From the cell containing the given text, extract its center point as [X, Y] coordinate. 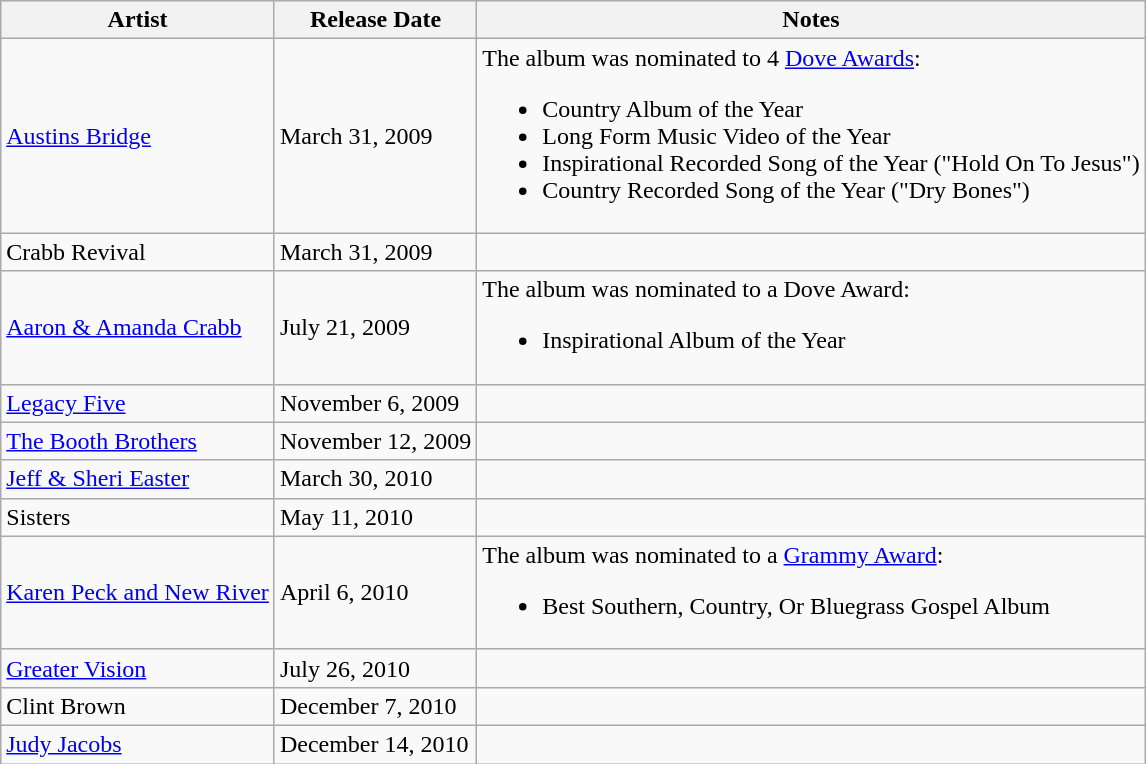
Sisters [138, 517]
April 6, 2010 [375, 592]
Legacy Five [138, 403]
December 14, 2010 [375, 744]
November 6, 2009 [375, 403]
Aaron & Amanda Crabb [138, 328]
Jeff & Sheri Easter [138, 479]
Greater Vision [138, 668]
Notes [811, 20]
Austins Bridge [138, 136]
The Booth Brothers [138, 441]
March 30, 2010 [375, 479]
Clint Brown [138, 706]
The album was nominated to a Grammy Award:Best Southern, Country, Or Bluegrass Gospel Album [811, 592]
Release Date [375, 20]
July 21, 2009 [375, 328]
Crabb Revival [138, 252]
November 12, 2009 [375, 441]
Artist [138, 20]
July 26, 2010 [375, 668]
The album was nominated to a Dove Award:Inspirational Album of the Year [811, 328]
Karen Peck and New River [138, 592]
December 7, 2010 [375, 706]
May 11, 2010 [375, 517]
Judy Jacobs [138, 744]
